Pinpoint the cell where the given text exists, returning its [x, y] midpoint coordinate. 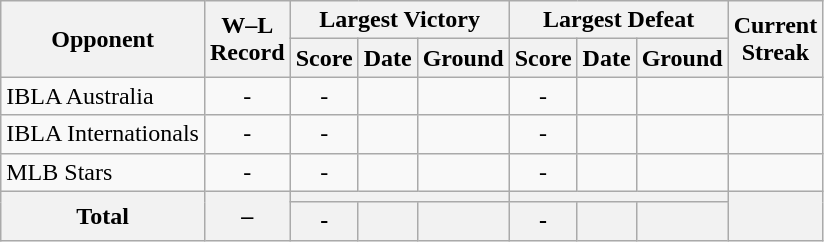
– [247, 216]
Opponent [103, 39]
Largest Victory [400, 20]
CurrentStreak [776, 39]
MLB Stars [103, 172]
IBLA Australia [103, 96]
Total [103, 216]
W–LRecord [247, 39]
Largest Defeat [618, 20]
IBLA Internationals [103, 134]
